Return [X, Y] of the center of cell containing provided text 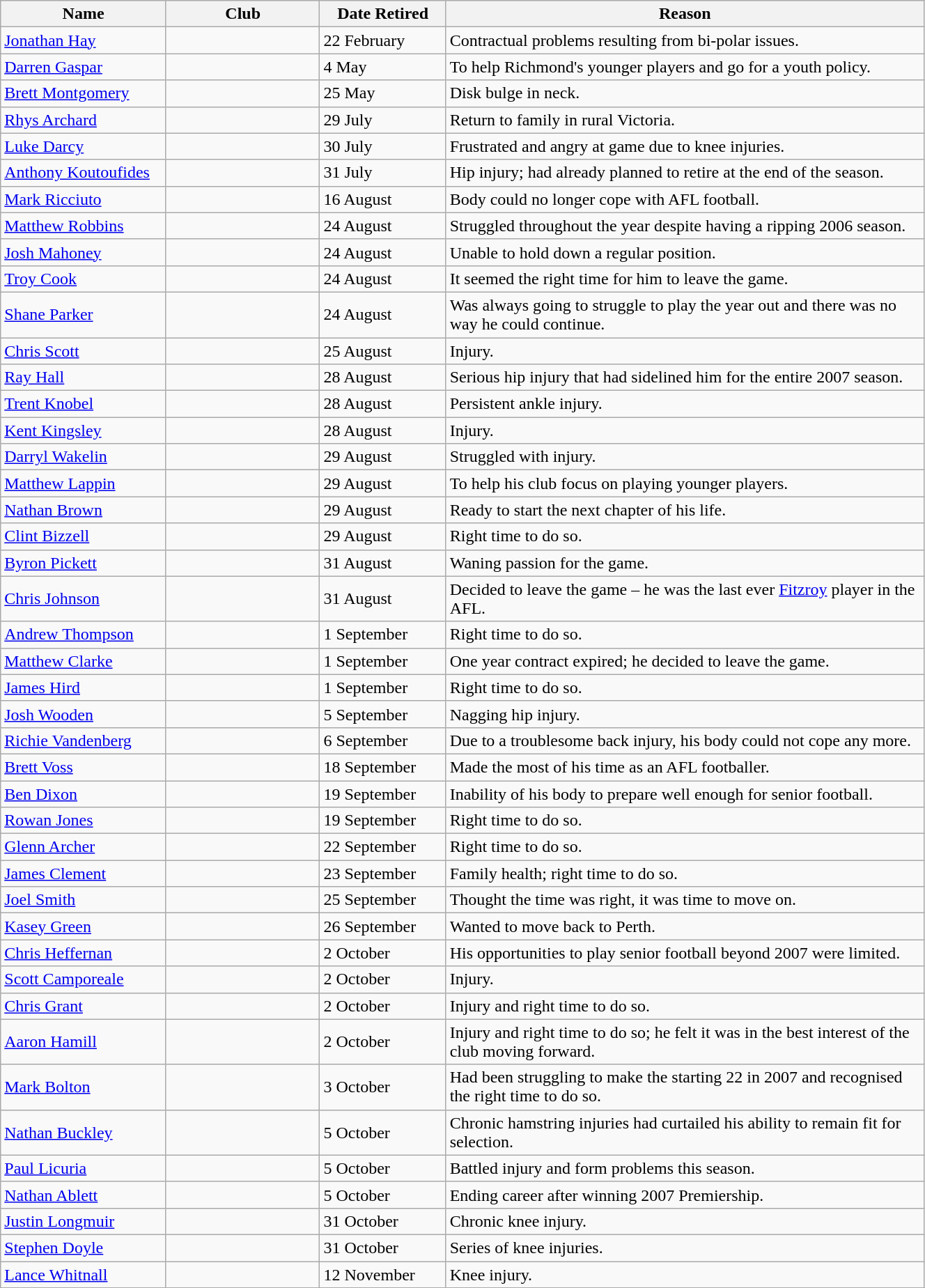
Injury and right time to do so. [685, 1006]
6 September [383, 740]
Kent Kingsley [84, 430]
Mark Bolton [84, 1087]
Return to family in rural Victoria. [685, 120]
Andrew Thompson [84, 635]
Struggled with injury. [685, 457]
Struggled throughout the year despite having a ripping 2006 season. [685, 226]
Mark Ricciuto [84, 199]
Ending career after winning 2007 Premiership. [685, 1195]
Lance Whitnall [84, 1274]
Shane Parker [84, 315]
Nathan Brown [84, 510]
Thought the time was right, it was time to move on. [685, 900]
Troy Cook [84, 279]
Body could no longer cope with AFL football. [685, 199]
Scott Camporeale [84, 979]
23 September [383, 874]
Joel Smith [84, 900]
Ready to start the next chapter of his life. [685, 510]
Paul Licuria [84, 1168]
Matthew Lappin [84, 483]
Knee injury. [685, 1274]
26 September [383, 926]
5 September [383, 714]
Was always going to struggle to play the year out and there was no way he could continue. [685, 315]
Nagging hip injury. [685, 714]
Injury and right time to do so; he felt it was in the best interest of the club moving forward. [685, 1042]
Frustrated and angry at game due to knee injuries. [685, 146]
Inability of his body to prepare well enough for senior football. [685, 793]
Matthew Clarke [84, 661]
Luke Darcy [84, 146]
Josh Mahoney [84, 252]
Josh Wooden [84, 714]
Clint Bizzell [84, 536]
Aaron Hamill [84, 1042]
Brett Voss [84, 767]
Chris Heffernan [84, 953]
James Hird [84, 688]
Name [84, 14]
Decided to leave the game – he was the last ever Fitzroy player in the AFL. [685, 599]
16 August [383, 199]
Justin Longmuir [84, 1221]
Persistent ankle injury. [685, 404]
Kasey Green [84, 926]
Ben Dixon [84, 793]
To help Richmond's younger players and go for a youth policy. [685, 67]
Battled injury and form problems this season. [685, 1168]
4 May [383, 67]
One year contract expired; he decided to leave the game. [685, 661]
Rowan Jones [84, 821]
Chris Grant [84, 1006]
Chris Johnson [84, 599]
Chris Scott [84, 350]
Brett Montgomery [84, 93]
Nathan Ablett [84, 1195]
Trent Knobel [84, 404]
22 September [383, 847]
His opportunities to play senior football beyond 2007 were limited. [685, 953]
12 November [383, 1274]
Glenn Archer [84, 847]
Date Retired [383, 14]
Had been struggling to make the starting 22 in 2007 and recognised the right time to do so. [685, 1087]
Nathan Buckley [84, 1133]
Matthew Robbins [84, 226]
30 July [383, 146]
Rhys Archard [84, 120]
Stephen Doyle [84, 1248]
Byron Pickett [84, 563]
Jonathan Hay [84, 40]
Chronic knee injury. [685, 1221]
22 February [383, 40]
Series of knee injuries. [685, 1248]
Darren Gaspar [84, 67]
Darryl Wakelin [84, 457]
25 May [383, 93]
Contractual problems resulting from bi-polar issues. [685, 40]
Anthony Koutoufides [84, 173]
Made the most of his time as an AFL footballer. [685, 767]
Hip injury; had already planned to retire at the end of the season. [685, 173]
18 September [383, 767]
Richie Vandenberg [84, 740]
Club [242, 14]
Due to a troublesome back injury, his body could not cope any more. [685, 740]
29 July [383, 120]
Waning passion for the game. [685, 563]
Reason [685, 14]
Family health; right time to do so. [685, 874]
Chronic hamstring injuries had curtailed his ability to remain fit for selection. [685, 1133]
To help his club focus on playing younger players. [685, 483]
25 September [383, 900]
Disk bulge in neck. [685, 93]
Serious hip injury that had sidelined him for the entire 2007 season. [685, 378]
25 August [383, 350]
31 July [383, 173]
It seemed the right time for him to leave the game. [685, 279]
James Clement [84, 874]
Unable to hold down a regular position. [685, 252]
Wanted to move back to Perth. [685, 926]
Ray Hall [84, 378]
3 October [383, 1087]
